Pinpoint the cell where the given text exists, returning its (x, y) midpoint coordinate. 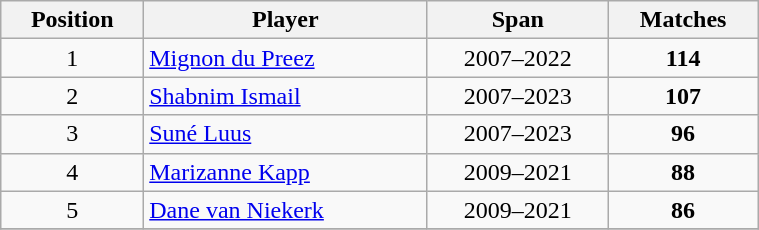
Marizanne Kapp (286, 172)
86 (684, 210)
Span (518, 20)
Matches (684, 20)
5 (72, 210)
1 (72, 58)
Dane van Niekerk (286, 210)
114 (684, 58)
96 (684, 134)
2 (72, 96)
2007–2022 (518, 58)
Mignon du Preez (286, 58)
Shabnim Ismail (286, 96)
88 (684, 172)
3 (72, 134)
Suné Luus (286, 134)
Player (286, 20)
Position (72, 20)
4 (72, 172)
107 (684, 96)
